Extract the (X, Y) coordinate from the center of the cell holding the provided text.  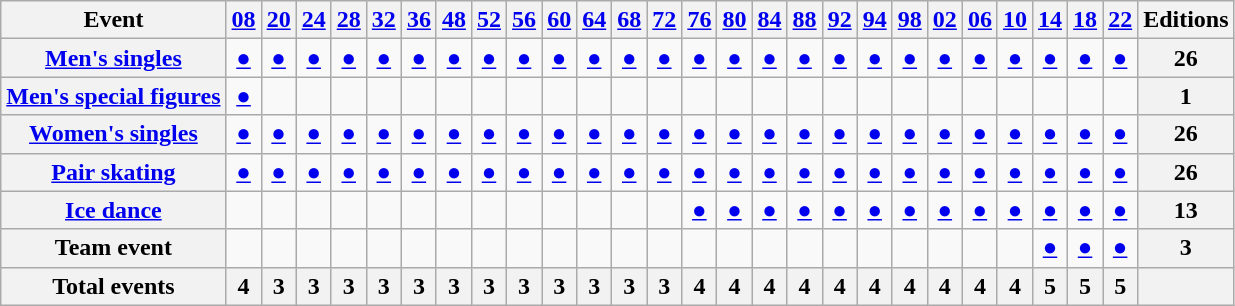
52 (488, 20)
10 (1014, 20)
20 (278, 20)
72 (664, 20)
Total events (114, 286)
02 (944, 20)
06 (980, 20)
98 (910, 20)
Men's special figures (114, 96)
68 (630, 20)
48 (454, 20)
Pair skating (114, 172)
14 (1050, 20)
64 (594, 20)
92 (840, 20)
Women's singles (114, 134)
18 (1086, 20)
84 (770, 20)
1 (1186, 96)
94 (874, 20)
Editions (1186, 20)
76 (700, 20)
08 (244, 20)
Men's singles (114, 58)
22 (1120, 20)
36 (418, 20)
60 (560, 20)
88 (804, 20)
80 (734, 20)
Ice dance (114, 210)
32 (384, 20)
28 (348, 20)
Event (114, 20)
Team event (114, 248)
13 (1186, 210)
56 (524, 20)
24 (314, 20)
